Capture the cell that displays the provided text and extract its (X, Y) central coordinate. 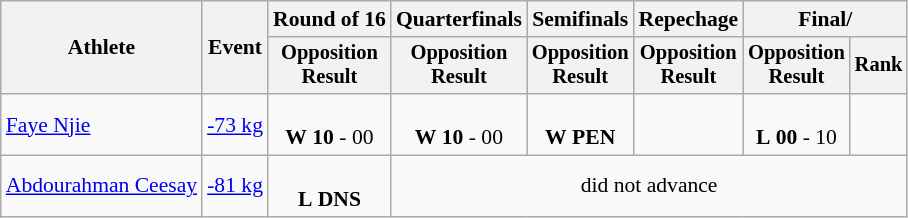
-73 kg (235, 124)
Quarterfinals (459, 19)
did not advance (649, 186)
L DNS (330, 186)
L 00 - 10 (796, 124)
Athlete (102, 48)
Faye Njie (102, 124)
-81 kg (235, 186)
Final/ (825, 19)
Rank (879, 66)
Round of 16 (330, 19)
Abdourahman Ceesay (102, 186)
W PEN (580, 124)
Semifinals (580, 19)
Event (235, 48)
Repechage (688, 19)
